Capture the cell that displays the provided text and extract its (x, y) central coordinate. 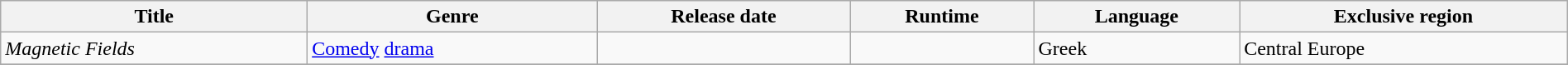
Central Europe (1404, 48)
Greek (1136, 48)
Exclusive region (1404, 17)
Language (1136, 17)
Title (154, 17)
Release date (724, 17)
Magnetic Fields (154, 48)
Genre (452, 17)
Runtime (942, 17)
Comedy drama (452, 48)
